For the text-containing cell, return its midpoint in (X, Y) coordinate format. 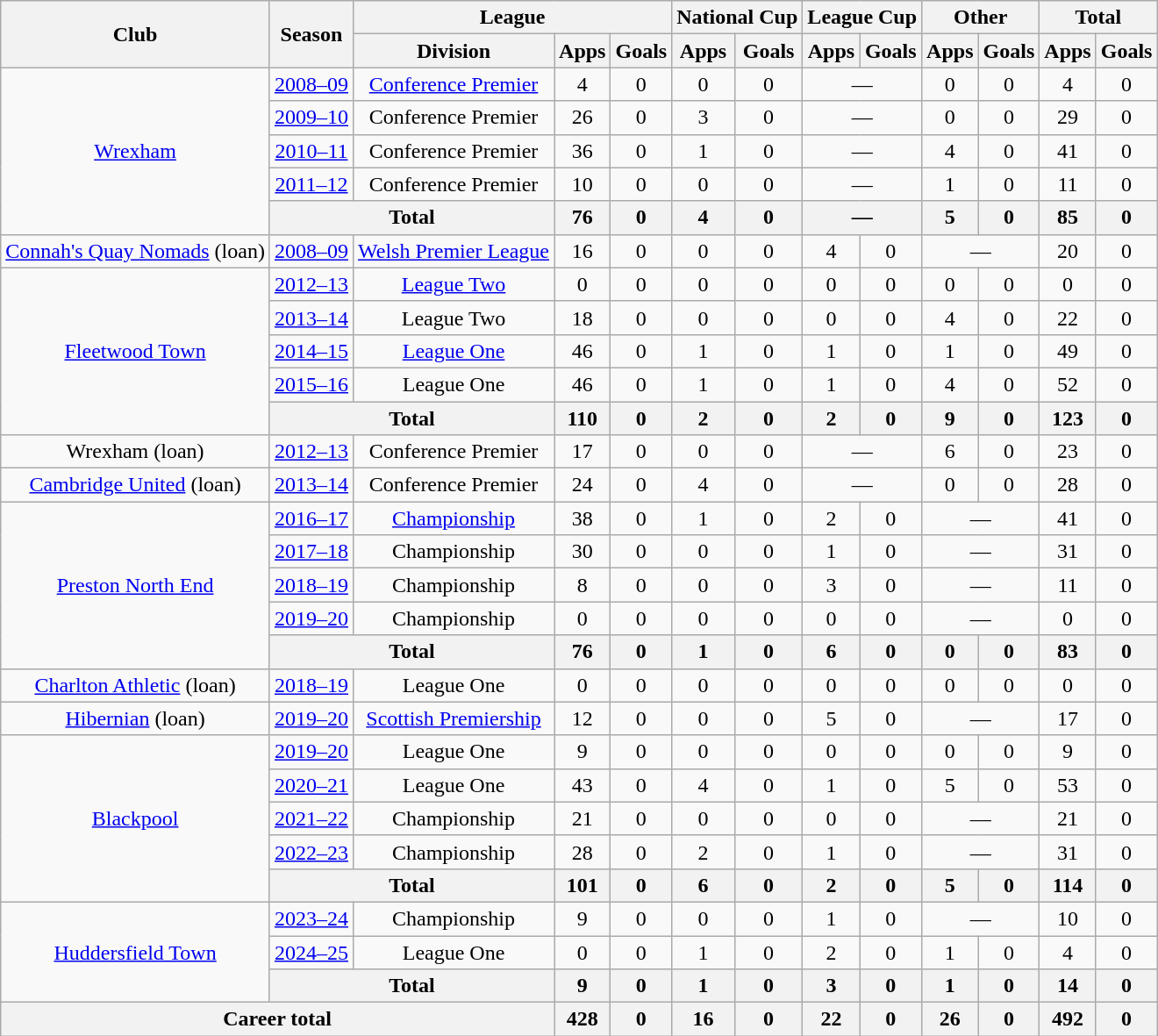
2017–18 (311, 552)
2014–15 (311, 351)
2024–25 (311, 952)
Blackpool (135, 818)
49 (1068, 351)
29 (1068, 118)
36 (583, 151)
2021–22 (311, 818)
23 (1068, 452)
428 (583, 1019)
492 (1068, 1019)
38 (583, 518)
Season (311, 34)
110 (583, 418)
Scottish Premiership (453, 718)
14 (1068, 986)
43 (583, 785)
Division (453, 51)
2016–17 (311, 518)
Club (135, 34)
85 (1068, 218)
24 (583, 485)
2010–11 (311, 151)
101 (583, 885)
Hibernian (loan) (135, 718)
Connah's Quay Nomads (loan) (135, 251)
Other (981, 18)
Fleetwood Town (135, 351)
Wrexham (loan) (135, 452)
30 (583, 552)
83 (1068, 652)
53 (1068, 785)
Wrexham (135, 151)
114 (1068, 885)
National Cup (737, 18)
2022–23 (311, 852)
League (512, 18)
Career total (277, 1019)
123 (1068, 418)
Huddersfield Town (135, 952)
2015–16 (311, 384)
2023–24 (311, 918)
Cambridge United (loan) (135, 485)
2020–21 (311, 785)
League Cup (862, 18)
2009–10 (311, 118)
52 (1068, 384)
20 (1068, 251)
2011–12 (311, 184)
18 (583, 318)
Preston North End (135, 585)
Charlton Athletic (loan) (135, 685)
12 (583, 718)
Welsh Premier League (453, 251)
8 (583, 585)
